Provide the [X, Y] coordinate of the cell's center where the given text is located.  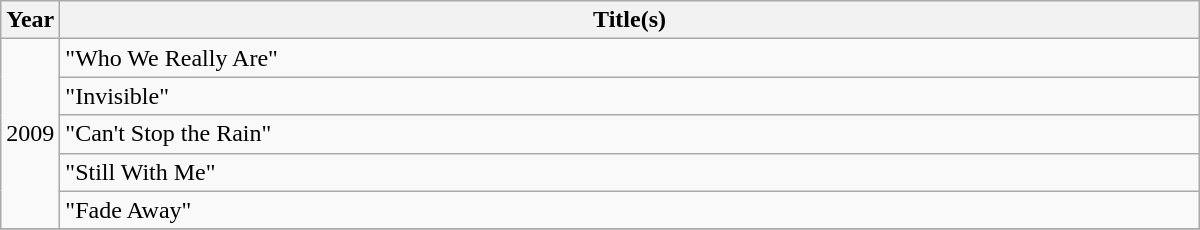
"Fade Away" [630, 210]
2009 [30, 134]
"Who We Really Are" [630, 58]
"Invisible" [630, 96]
"Still With Me" [630, 172]
"Can't Stop the Rain" [630, 134]
Title(s) [630, 20]
Year [30, 20]
